Search for the cell housing the specified text and yield its [x, y] center coordinate. 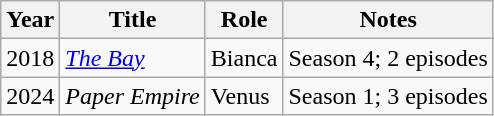
Venus [244, 96]
The Bay [132, 58]
Season 1; 3 episodes [388, 96]
Season 4; 2 episodes [388, 58]
Role [244, 20]
2024 [30, 96]
2018 [30, 58]
Year [30, 20]
Bianca [244, 58]
Notes [388, 20]
Title [132, 20]
Paper Empire [132, 96]
